Determine the (X, Y) coordinate at the center of the cell enclosing the given text.  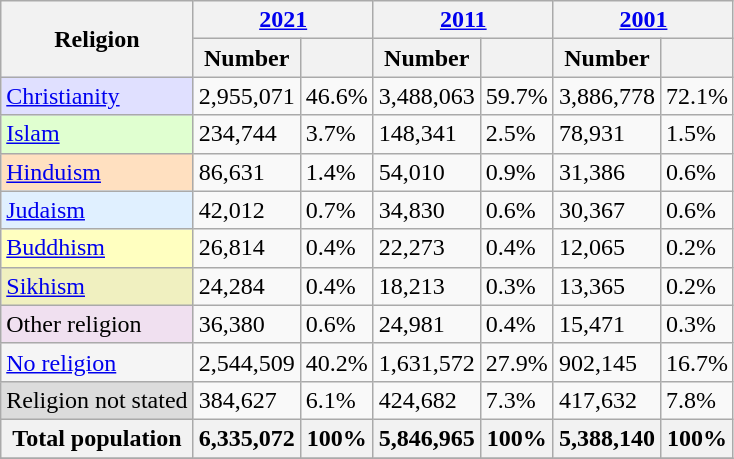
1.4% (336, 172)
2001 (643, 20)
Christianity (97, 96)
27.9% (516, 362)
384,627 (246, 400)
78,931 (606, 134)
2.5% (516, 134)
46.6% (336, 96)
7.8% (696, 400)
3,886,778 (606, 96)
2021 (283, 20)
13,365 (606, 286)
1,631,572 (426, 362)
Other religion (97, 324)
902,145 (606, 362)
No religion (97, 362)
Religion (97, 39)
Islam (97, 134)
16.7% (696, 362)
42,012 (246, 210)
417,632 (606, 400)
6,335,072 (246, 438)
Hinduism (97, 172)
Total population (97, 438)
Sikhism (97, 286)
30,367 (606, 210)
31,386 (606, 172)
86,631 (246, 172)
24,284 (246, 286)
424,682 (426, 400)
5,846,965 (426, 438)
12,065 (606, 248)
0.7% (336, 210)
Buddhism (97, 248)
1.5% (696, 134)
15,471 (606, 324)
36,380 (246, 324)
54,010 (426, 172)
40.2% (336, 362)
22,273 (426, 248)
234,744 (246, 134)
72.1% (696, 96)
Religion not stated (97, 400)
7.3% (516, 400)
3,488,063 (426, 96)
24,981 (426, 324)
2011 (463, 20)
Judaism (97, 210)
3.7% (336, 134)
18,213 (426, 286)
148,341 (426, 134)
2,955,071 (246, 96)
0.9% (516, 172)
6.1% (336, 400)
59.7% (516, 96)
2,544,509 (246, 362)
26,814 (246, 248)
5,388,140 (606, 438)
34,830 (426, 210)
